Extract the (X, Y) coordinate from the center of the cell holding the provided text.  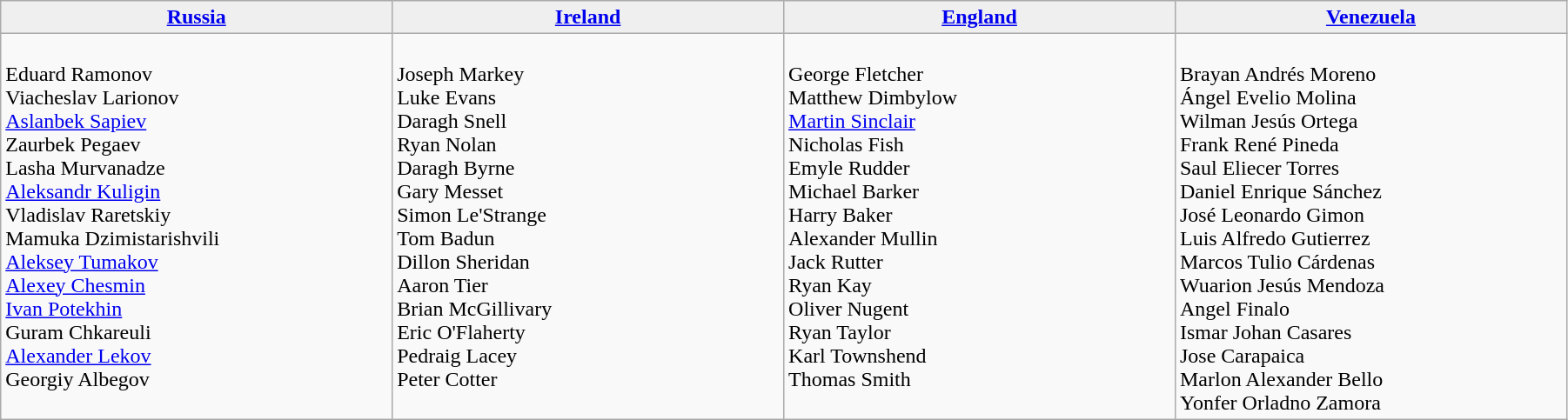
England (980, 17)
Russia (197, 17)
Ireland (588, 17)
Venezuela (1370, 17)
